Find where the given text appears and provide that cell's center as (x, y) coordinate. 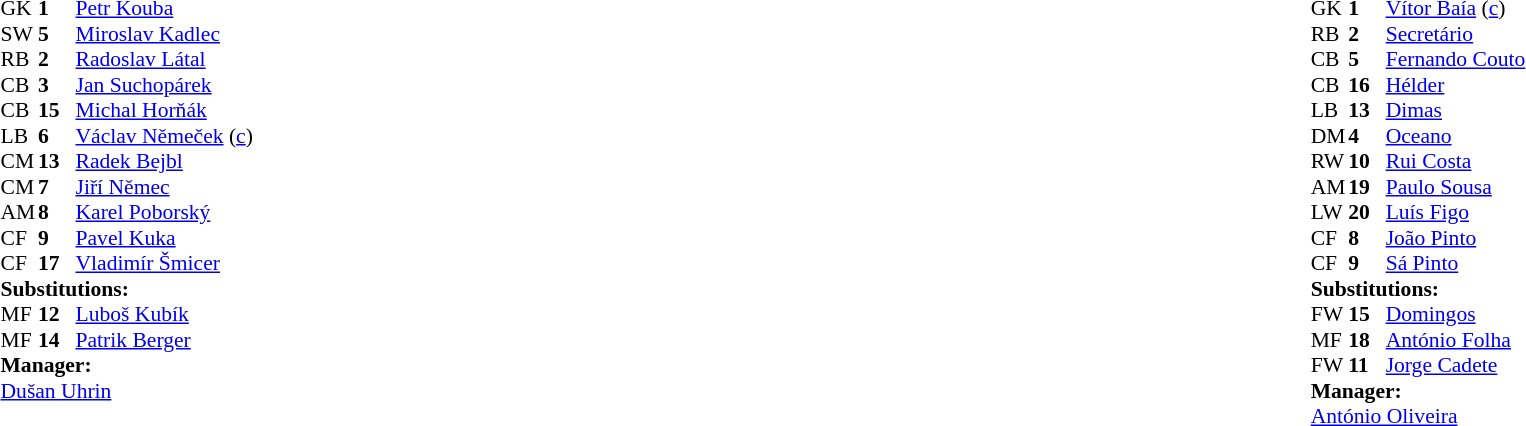
Karel Poborský (164, 213)
18 (1367, 340)
Oceano (1456, 136)
Patrik Berger (164, 340)
3 (57, 85)
DM (1330, 136)
Radoslav Látal (164, 59)
Dimas (1456, 111)
Sá Pinto (1456, 263)
20 (1367, 213)
Hélder (1456, 85)
Luís Figo (1456, 213)
Luboš Kubík (164, 315)
João Pinto (1456, 238)
Jan Suchopárek (164, 85)
Domingos (1456, 315)
6 (57, 136)
Miroslav Kadlec (164, 34)
Pavel Kuka (164, 238)
António Folha (1456, 340)
16 (1367, 85)
Fernando Couto (1456, 59)
Vladimír Šmicer (164, 263)
SW (19, 34)
Rui Costa (1456, 161)
7 (57, 187)
LW (1330, 213)
Václav Němeček (c) (164, 136)
Dušan Uhrin (126, 391)
4 (1367, 136)
Jiří Němec (164, 187)
RW (1330, 161)
19 (1367, 187)
17 (57, 263)
12 (57, 315)
Secretário (1456, 34)
Michal Horňák (164, 111)
Radek Bejbl (164, 161)
Paulo Sousa (1456, 187)
Jorge Cadete (1456, 365)
14 (57, 340)
10 (1367, 161)
11 (1367, 365)
